Return the [x, y] coordinate for the center point of the cell that contains the specified text.  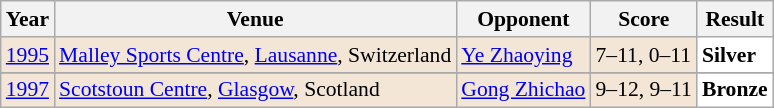
Gong Zhichao [523, 90]
7–11, 0–11 [643, 55]
Year [28, 19]
Bronze [735, 90]
Result [735, 19]
1995 [28, 55]
Scotstoun Centre, Glasgow, Scotland [255, 90]
Score [643, 19]
Malley Sports Centre, Lausanne, Switzerland [255, 55]
9–12, 9–11 [643, 90]
Venue [255, 19]
Ye Zhaoying [523, 55]
1997 [28, 90]
Opponent [523, 19]
Silver [735, 55]
